Find where the given text appears and provide that cell's center as (x, y) coordinate. 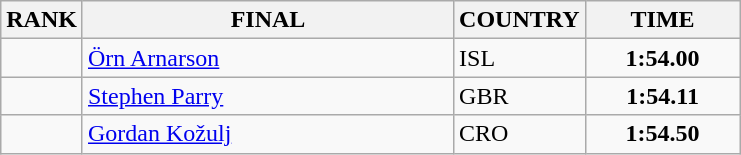
RANK (42, 20)
COUNTRY (520, 20)
Stephen Parry (268, 96)
CRO (520, 134)
Gordan Kožulj (268, 134)
TIME (662, 20)
1:54.11 (662, 96)
FINAL (268, 20)
Örn Arnarson (268, 58)
ISL (520, 58)
GBR (520, 96)
1:54.50 (662, 134)
1:54.00 (662, 58)
